Detect which cell encompasses the target text, then output its [x, y] center coordinate. 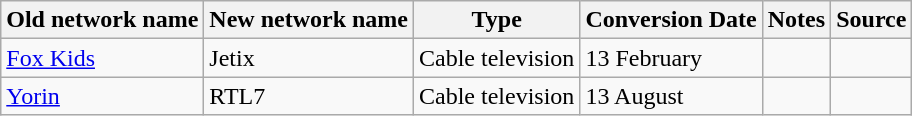
Jetix [309, 58]
13 August [671, 96]
Notes [796, 20]
Fox Kids [102, 58]
New network name [309, 20]
Old network name [102, 20]
13 February [671, 58]
Yorin [102, 96]
Type [497, 20]
RTL7 [309, 96]
Source [872, 20]
Conversion Date [671, 20]
